Identify which cell holds the provided text, then report its [X, Y] central coordinate. 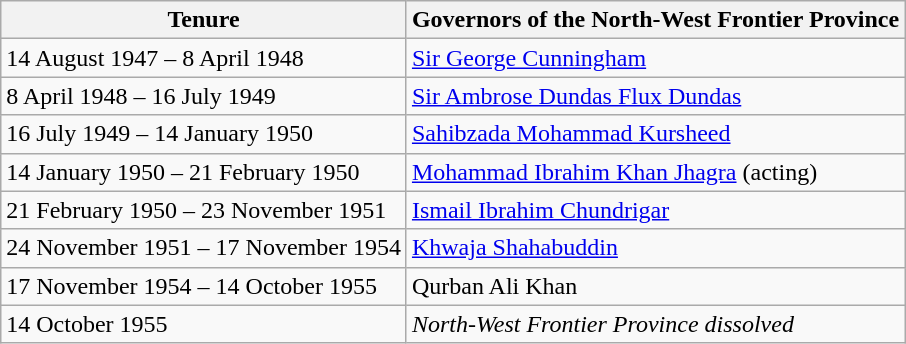
Tenure [204, 20]
16 July 1949 – 14 January 1950 [204, 134]
Sir George Cunningham [655, 58]
14 August 1947 – 8 April 1948 [204, 58]
Khwaja Shahabuddin [655, 248]
14 January 1950 – 21 February 1950 [204, 172]
Sahibzada Mohammad Kursheed [655, 134]
Mohammad Ibrahim Khan Jhagra (acting) [655, 172]
Governors of the North-West Frontier Province [655, 20]
8 April 1948 – 16 July 1949 [204, 96]
Ismail Ibrahim Chundrigar [655, 210]
Sir Ambrose Dundas Flux Dundas [655, 96]
North-West Frontier Province dissolved [655, 324]
14 October 1955 [204, 324]
Qurban Ali Khan [655, 286]
17 November 1954 – 14 October 1955 [204, 286]
24 November 1951 – 17 November 1954 [204, 248]
21 February 1950 – 23 November 1951 [204, 210]
